Capture the cell that displays the provided text and extract its (x, y) central coordinate. 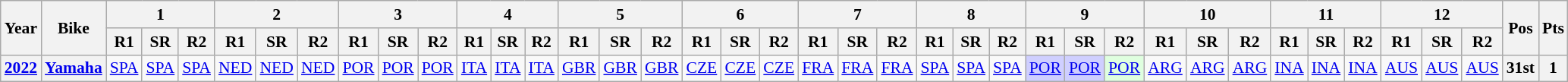
Yamaha (74, 68)
Year (21, 27)
4 (508, 14)
11 (1326, 14)
6 (740, 14)
Bike (74, 27)
2 (276, 14)
7 (857, 14)
8 (971, 14)
3 (397, 14)
Pts (1554, 27)
2022 (21, 68)
12 (1442, 14)
10 (1208, 14)
5 (621, 14)
Pos (1520, 27)
31st (1520, 68)
9 (1085, 14)
